Output the [X, Y] coordinate of the center of the cell containing the given text.  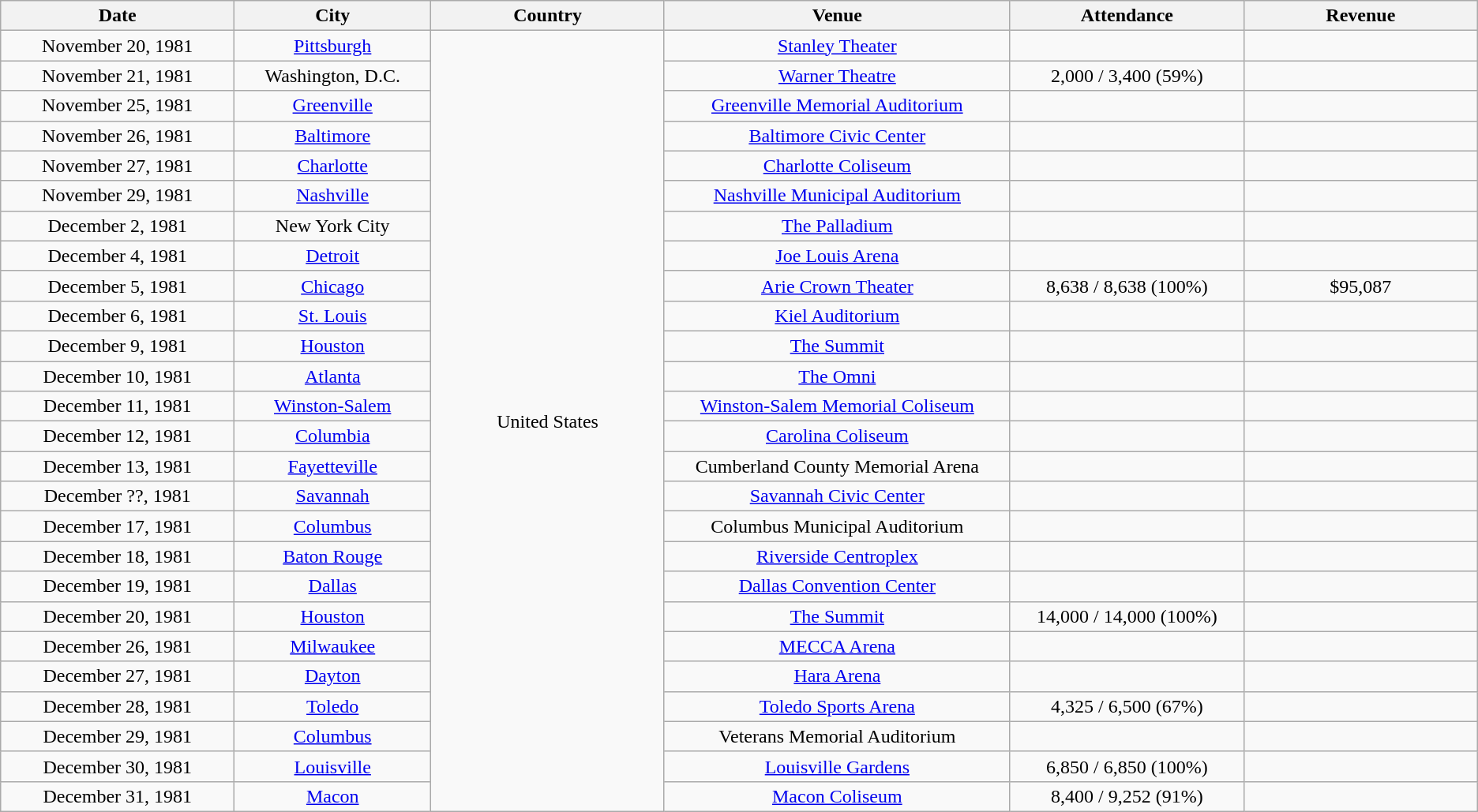
Columbus Municipal Auditorium [837, 526]
December 5, 1981 [118, 286]
Cumberland County Memorial Arena [837, 466]
December 9, 1981 [118, 346]
November 27, 1981 [118, 166]
MECCA Arena [837, 646]
Kiel Auditorium [837, 316]
Warner Theatre [837, 76]
St. Louis [333, 316]
Baltimore [333, 136]
Chicago [333, 286]
Nashville Municipal Auditorium [837, 196]
November 25, 1981 [118, 106]
December 12, 1981 [118, 436]
Detroit [333, 256]
December 11, 1981 [118, 406]
Columbia [333, 436]
Nashville [333, 196]
November 26, 1981 [118, 136]
Riverside Centroplex [837, 556]
14,000 / 14,000 (100%) [1127, 616]
Dallas Convention Center [837, 586]
Carolina Coliseum [837, 436]
Toledo [333, 706]
Greenville Memorial Auditorium [837, 106]
Atlanta [333, 376]
Charlotte [333, 166]
November 21, 1981 [118, 76]
December 31, 1981 [118, 796]
United States [548, 421]
Dallas [333, 586]
Louisville Gardens [837, 766]
December 4, 1981 [118, 256]
The Palladium [837, 226]
Dayton [333, 676]
Toledo Sports Arena [837, 706]
New York City [333, 226]
Venue [837, 16]
Arie Crown Theater [837, 286]
December 6, 1981 [118, 316]
December 17, 1981 [118, 526]
Winston-Salem Memorial Coliseum [837, 406]
Veterans Memorial Auditorium [837, 736]
Baton Rouge [333, 556]
December 29, 1981 [118, 736]
Macon Coliseum [837, 796]
December 18, 1981 [118, 556]
Revenue [1360, 16]
Fayetteville [333, 466]
November 29, 1981 [118, 196]
Joe Louis Arena [837, 256]
December 13, 1981 [118, 466]
City [333, 16]
December 30, 1981 [118, 766]
Milwaukee [333, 646]
Country [548, 16]
Stanley Theater [837, 46]
Winston-Salem [333, 406]
December 26, 1981 [118, 646]
6,850 / 6,850 (100%) [1127, 766]
Pittsburgh [333, 46]
Louisville [333, 766]
December 19, 1981 [118, 586]
Washington, D.C. [333, 76]
8,638 / 8,638 (100%) [1127, 286]
Savannah [333, 496]
4,325 / 6,500 (67%) [1127, 706]
Date [118, 16]
8,400 / 9,252 (91%) [1127, 796]
December 2, 1981 [118, 226]
The Omni [837, 376]
November 20, 1981 [118, 46]
Greenville [333, 106]
December 28, 1981 [118, 706]
December 10, 1981 [118, 376]
Macon [333, 796]
Baltimore Civic Center [837, 136]
December 27, 1981 [118, 676]
Attendance [1127, 16]
2,000 / 3,400 (59%) [1127, 76]
Savannah Civic Center [837, 496]
$95,087 [1360, 286]
Charlotte Coliseum [837, 166]
December ??, 1981 [118, 496]
Hara Arena [837, 676]
December 20, 1981 [118, 616]
